Return (x, y) of the center of cell containing provided text 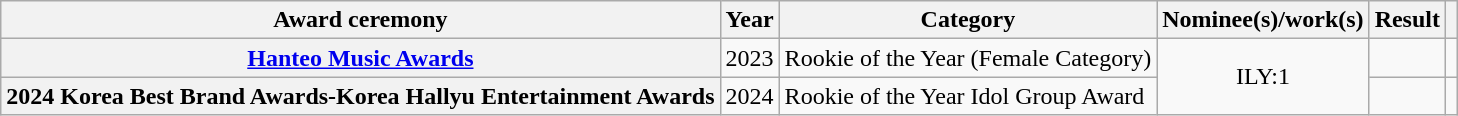
ILY:1 (1263, 77)
Category (968, 20)
Year (750, 20)
Hanteo Music Awards (360, 58)
Award ceremony (360, 20)
2024 Korea Best Brand Awards-Korea Hallyu Entertainment Awards (360, 96)
Rookie of the Year Idol Group Award (968, 96)
Nominee(s)/work(s) (1263, 20)
2024 (750, 96)
2023 (750, 58)
Result (1407, 20)
Rookie of the Year (Female Category) (968, 58)
